Output the (x, y) coordinate of the center of the cell containing the given text.  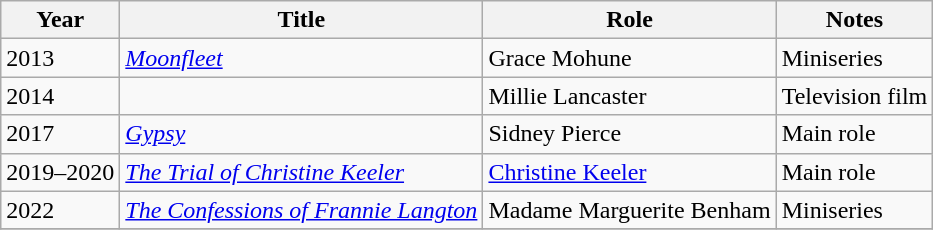
2017 (60, 134)
Notes (854, 20)
Title (302, 20)
Millie Lancaster (630, 96)
Madame Marguerite Benham (630, 210)
2022 (60, 210)
Sidney Pierce (630, 134)
The Trial of Christine Keeler (302, 172)
Grace Mohune (630, 58)
The Confessions of Frannie Langton (302, 210)
2019–2020 (60, 172)
Year (60, 20)
2013 (60, 58)
Television film (854, 96)
Moonfleet (302, 58)
Christine Keeler (630, 172)
2014 (60, 96)
Gypsy (302, 134)
Role (630, 20)
